Identify which cell holds the provided text, then report its [x, y] central coordinate. 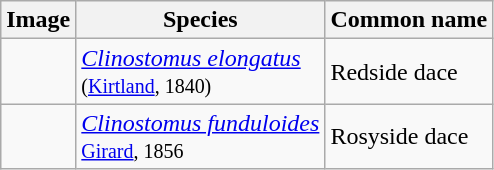
Common name [409, 20]
Clinostomus elongatus(Kirtland, 1840) [200, 72]
Clinostomus funduloidesGirard, 1856 [200, 136]
Species [200, 20]
Image [38, 20]
Redside dace [409, 72]
Rosyside dace [409, 136]
